Detect which cell encompasses the target text, then output its [x, y] center coordinate. 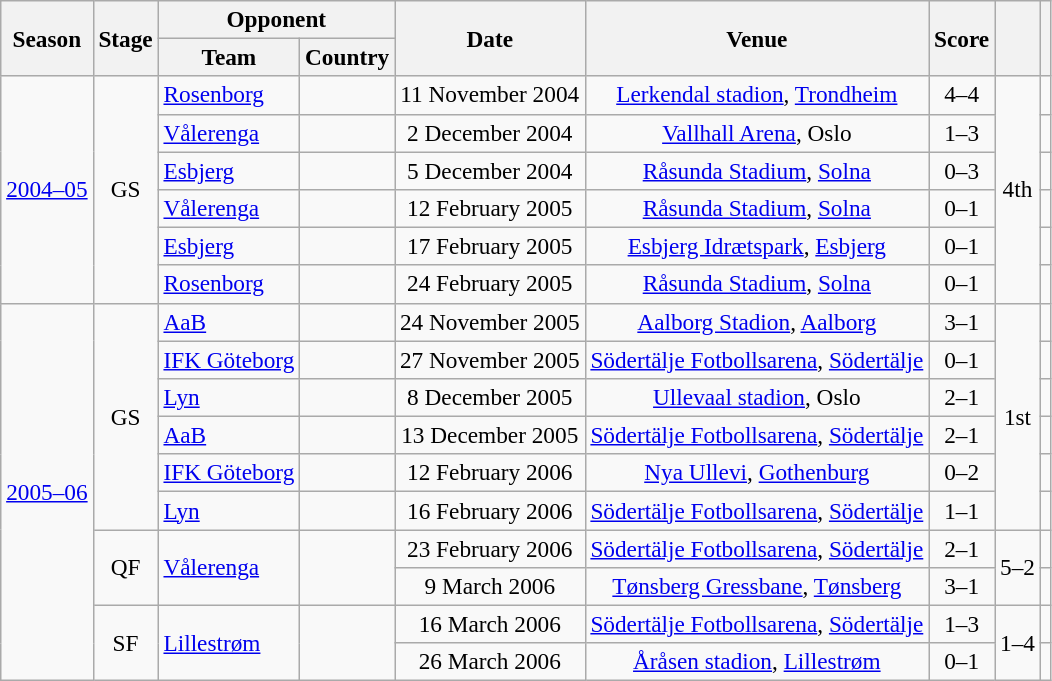
Country [348, 57]
13 December 2005 [490, 435]
Tønsberg Gressbane, Tønsberg [757, 586]
12 February 2006 [490, 473]
1st [1018, 416]
27 November 2005 [490, 359]
0–2 [962, 473]
Opponent [276, 19]
Lillestrøm [229, 643]
4–4 [962, 95]
Season [47, 38]
1–4 [1018, 643]
Esbjerg Idrætspark, Esbjerg [757, 246]
9 March 2006 [490, 586]
24 February 2005 [490, 284]
Lerkendal stadion, Trondheim [757, 95]
5–2 [1018, 567]
Team [229, 57]
QF [126, 567]
23 February 2006 [490, 548]
4th [1018, 190]
24 November 2005 [490, 322]
SF [126, 643]
8 December 2005 [490, 397]
Venue [757, 38]
2 December 2004 [490, 133]
17 February 2005 [490, 246]
2005–06 [47, 492]
2004–05 [47, 190]
Vallhall Arena, Oslo [757, 133]
Nya Ullevi, Gothenburg [757, 473]
Ullevaal stadion, Oslo [757, 397]
Score [962, 38]
11 November 2004 [490, 95]
16 February 2006 [490, 510]
Åråsen stadion, Lillestrøm [757, 662]
Aalborg Stadion, Aalborg [757, 322]
12 February 2005 [490, 208]
26 March 2006 [490, 662]
Stage [126, 38]
16 March 2006 [490, 624]
0–3 [962, 170]
5 December 2004 [490, 170]
Date [490, 38]
1–1 [962, 510]
